From the cell containing the given text, extract its center point as (x, y) coordinate. 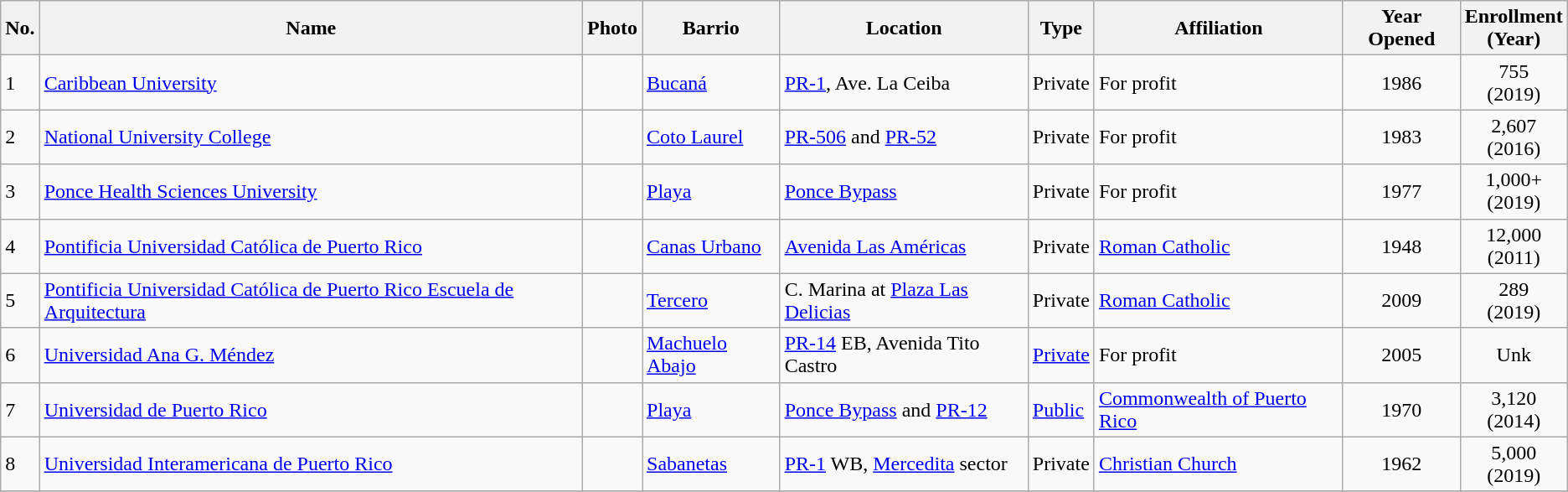
1 (20, 82)
1962 (1401, 464)
755(2019) (1514, 82)
Affiliation (1218, 28)
Canas Urbano (710, 246)
2009 (1401, 300)
Commonwealth of Puerto Rico (1218, 409)
12,000(2011) (1514, 246)
C. Marina at Plaza Las Delicias (904, 300)
Unk (1514, 355)
1977 (1401, 191)
4 (20, 246)
Universidad Interamericana de Puerto Rico (311, 464)
1,000+(2019) (1514, 191)
3 (20, 191)
Type (1060, 28)
1970 (1401, 409)
1986 (1401, 82)
Avenida Las Américas (904, 246)
Enrollment(Year) (1514, 28)
Ponce Bypass and PR-12 (904, 409)
PR-506 and PR-52 (904, 137)
2 (20, 137)
Christian Church (1218, 464)
Pontificia Universidad Católica de Puerto Rico Escuela de Arquitectura (311, 300)
6 (20, 355)
Year Opened (1401, 28)
PR-1 WB, Mercedita sector (904, 464)
Barrio (710, 28)
Tercero (710, 300)
Coto Laurel (710, 137)
1948 (1401, 246)
1983 (1401, 137)
Caribbean University (311, 82)
Public (1060, 409)
7 (20, 409)
Name (311, 28)
Machuelo Abajo (710, 355)
Ponce Health Sciences University (311, 191)
No. (20, 28)
Location (904, 28)
PR-1, Ave. La Ceiba (904, 82)
5 (20, 300)
Photo (611, 28)
Pontificia Universidad Católica de Puerto Rico (311, 246)
Bucaná (710, 82)
2,607(2016) (1514, 137)
Universidad de Puerto Rico (311, 409)
8 (20, 464)
3,120(2014) (1514, 409)
PR-14 EB, Avenida Tito Castro (904, 355)
Universidad Ana G. Méndez (311, 355)
National University College (311, 137)
2005 (1401, 355)
289(2019) (1514, 300)
Ponce Bypass (904, 191)
5,000(2019) (1514, 464)
Sabanetas (710, 464)
